For the text-containing cell, return its midpoint in (x, y) coordinate format. 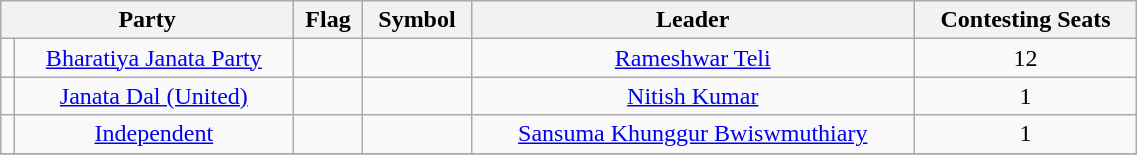
Flag (328, 20)
Sansuma Khunggur Bwiswmuthiary (692, 134)
Independent (154, 134)
Bharatiya Janata Party (154, 58)
Contesting Seats (1026, 20)
Rameshwar Teli (692, 58)
Symbol (418, 20)
Party (148, 20)
Leader (692, 20)
Janata Dal (United) (154, 96)
12 (1026, 58)
Nitish Kumar (692, 96)
